From the cell containing the given text, extract its center point as (x, y) coordinate. 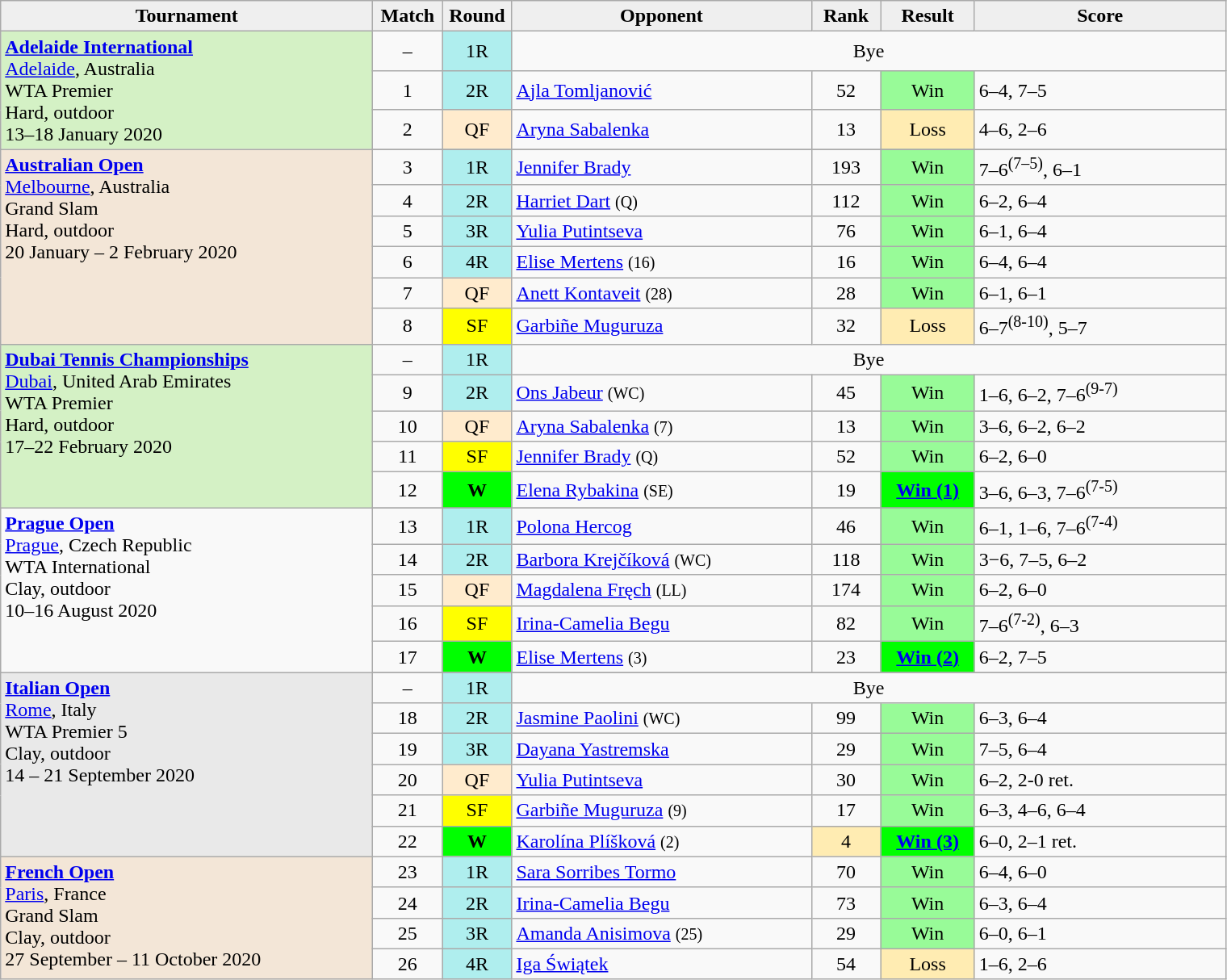
Garbiñe Muguruza (9) (662, 810)
2 (408, 129)
18 (408, 718)
Elise Mertens (16) (662, 262)
Dayana Yastremska (662, 749)
Aryna Sabalenka (7) (662, 426)
12 (408, 491)
20 (408, 780)
9 (408, 392)
Garbiñe Muguruza (662, 326)
6–1, 1–6, 7–6(7-4) (1099, 526)
25 (408, 933)
6–2, 2-0 ret. (1099, 780)
Iga Świątek (662, 964)
22 (408, 841)
Jasmine Paolini (WC) (662, 718)
21 (408, 810)
Elise Mertens (3) (662, 657)
Prague OpenPrague, Czech RepublicWTA InternationalClay, outdoor10–16 August 2020 (187, 591)
Karolína Plíšková (2) (662, 841)
45 (846, 392)
Amanda Anisimova (25) (662, 933)
Jennifer Brady (662, 168)
Tournament (187, 16)
6–0, 6–1 (1099, 933)
14 (408, 559)
Round (477, 16)
Opponent (662, 16)
99 (846, 718)
Elena Rybakina (SE) (662, 491)
French Open Paris, FranceGrand SlamClay, outdoor27 September – 11 October 2020 (187, 918)
Dubai Tennis Championships Dubai, United Arab EmiratesWTA Premier Hard, outdoor17–22 February 2020 (187, 426)
Ons Jabeur (WC) (662, 392)
Australian Open Melbourne, AustraliaGrand SlamHard, outdoor20 January – 2 February 2020 (187, 247)
6–1, 6–4 (1099, 231)
6 (408, 262)
6–2, 6–4 (1099, 200)
1 (408, 90)
Anett Kontaveit (28) (662, 293)
32 (846, 326)
Result (928, 16)
54 (846, 964)
15 (408, 590)
4–6, 2–6 (1099, 129)
Ajla Tomljanović (662, 90)
6–4, 6–4 (1099, 262)
Score (1099, 16)
Win (2) (928, 657)
70 (846, 872)
8 (408, 326)
Adelaide InternationalAdelaide, AustraliaWTA PremierHard, outdoor 13–18 January 2020 (187, 90)
Rank (846, 16)
3–6, 6–2, 6–2 (1099, 426)
24 (408, 903)
6–0, 2–1 ret. (1099, 841)
118 (846, 559)
11 (408, 457)
10 (408, 426)
3 (408, 168)
6–3, 4–6, 6–4 (1099, 810)
1–6, 6–2, 7–6(9-7) (1099, 392)
3−6, 7–5, 6–2 (1099, 559)
3–6, 6–3, 7–6(7-5) (1099, 491)
Barbora Krejčíková (WC) (662, 559)
Win (1) (928, 491)
Win (3) (928, 841)
112 (846, 200)
Sara Sorribes Tormo (662, 872)
73 (846, 903)
193 (846, 168)
6–7(8-10), 5–7 (1099, 326)
7–6(7-2), 6–3 (1099, 623)
Harriet Dart (Q) (662, 200)
46 (846, 526)
5 (408, 231)
7–5, 6–4 (1099, 749)
6–4, 7–5 (1099, 90)
6–1, 6–1 (1099, 293)
Polona Hercog (662, 526)
Jennifer Brady (Q) (662, 457)
6–2, 7–5 (1099, 657)
Italian Open Rome, ItalyWTA Premier 5Clay, outdoor14 – 21 September 2020 (187, 764)
Match (408, 16)
82 (846, 623)
1–6, 2–6 (1099, 964)
7 (408, 293)
30 (846, 780)
Aryna Sabalenka (662, 129)
26 (408, 964)
28 (846, 293)
6–4, 6–0 (1099, 872)
Magdalena Fręch (LL) (662, 590)
7–6(7–5), 6–1 (1099, 168)
174 (846, 590)
76 (846, 231)
